Output the (X, Y) coordinate of the center of the cell containing the given text.  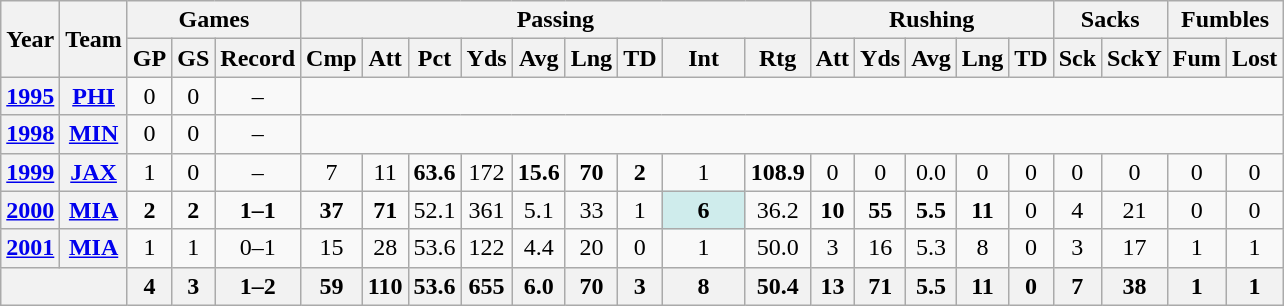
Pct (434, 58)
361 (486, 210)
36.2 (778, 210)
37 (332, 210)
10 (832, 210)
33 (591, 210)
Sck (1077, 58)
JAX (94, 172)
1–1 (258, 210)
4.4 (538, 248)
Record (258, 58)
SckY (1135, 58)
59 (332, 286)
Lost (1254, 58)
Rtg (778, 58)
Rushing (932, 20)
5.1 (538, 210)
2001 (30, 248)
Sacks (1110, 20)
21 (1135, 210)
Passing (556, 20)
Year (30, 39)
50.0 (778, 248)
15 (332, 248)
Team (94, 39)
Cmp (332, 58)
110 (385, 286)
6.0 (538, 286)
PHI (94, 96)
2000 (30, 210)
13 (832, 286)
MIN (94, 134)
5.3 (932, 248)
63.6 (434, 172)
1–2 (258, 286)
Fum (1196, 58)
1999 (30, 172)
15.6 (538, 172)
50.4 (778, 286)
Fumbles (1224, 20)
17 (1135, 248)
122 (486, 248)
28 (385, 248)
1998 (30, 134)
6 (704, 210)
GP (149, 58)
1995 (30, 96)
GS (194, 58)
0–1 (258, 248)
655 (486, 286)
108.9 (778, 172)
38 (1135, 286)
Games (214, 20)
20 (591, 248)
16 (880, 248)
55 (880, 210)
Int (704, 58)
52.1 (434, 210)
0.0 (932, 172)
172 (486, 172)
